Provide the (x, y) coordinate of the cell's center where the given text is located.  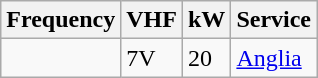
20 (206, 58)
kW (206, 20)
Frequency (61, 20)
7V (152, 58)
Service (274, 20)
Anglia (274, 58)
VHF (152, 20)
